Find where the given text appears and provide that cell's center as [X, Y] coordinate. 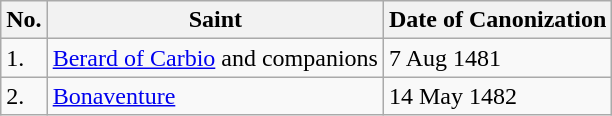
No. [24, 20]
2. [24, 96]
1. [24, 58]
Saint [215, 20]
14 May 1482 [497, 96]
Bonaventure [215, 96]
7 Aug 1481 [497, 58]
Date of Canonization [497, 20]
Berard of Carbio and companions [215, 58]
